Pinpoint the cell where the given text exists, returning its [x, y] midpoint coordinate. 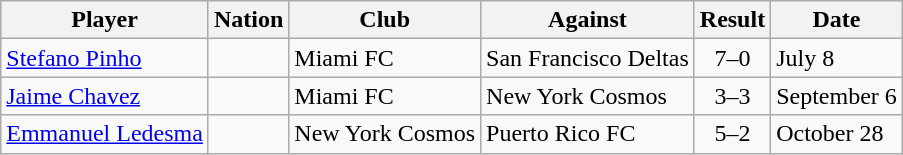
Result [732, 20]
Puerto Rico FC [588, 134]
Player [105, 20]
September 6 [837, 96]
3–3 [732, 96]
Jaime Chavez [105, 96]
San Francisco Deltas [588, 58]
July 8 [837, 58]
Against [588, 20]
Emmanuel Ledesma [105, 134]
October 28 [837, 134]
Club [385, 20]
Date [837, 20]
Stefano Pinho [105, 58]
Nation [248, 20]
5–2 [732, 134]
7–0 [732, 58]
